Return the [x, y] coordinate for the center point of the cell that contains the specified text.  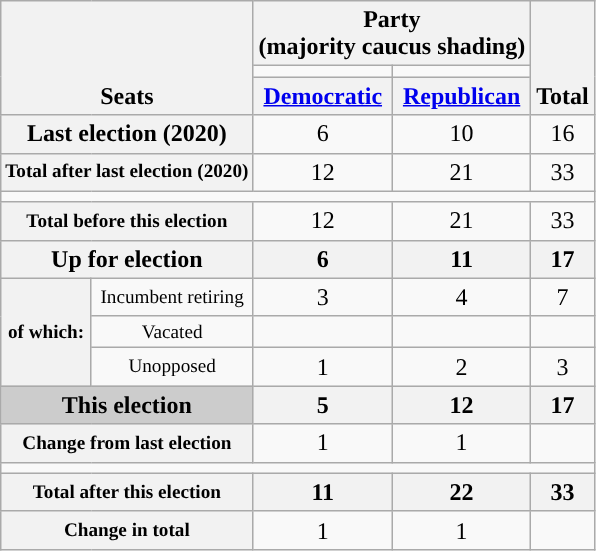
Seats [127, 58]
Incumbent retiring [172, 297]
2 [461, 367]
16 [563, 134]
7 [563, 297]
10 [461, 134]
Last election (2020) [127, 134]
Change from last election [127, 443]
Party (majority caucus shading) [392, 34]
Unopposed [172, 367]
4 [461, 297]
Up for election [127, 259]
5 [323, 405]
Republican [461, 96]
of which: [46, 332]
Change in total [127, 530]
Total before this election [127, 221]
Vacated [172, 332]
Total [563, 58]
Democratic [323, 96]
Total after this election [127, 492]
Total after last election (2020) [127, 172]
22 [461, 492]
This election [127, 405]
